Return [X, Y] of the center of cell containing provided text 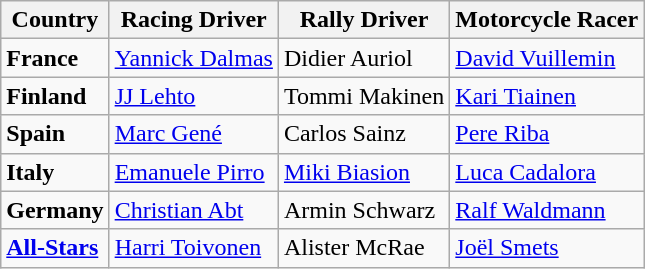
Emanuele Pirro [194, 172]
Finland [55, 96]
Rally Driver [364, 20]
Pere Riba [547, 134]
Germany [55, 210]
David Vuillemin [547, 58]
Yannick Dalmas [194, 58]
Miki Biasion [364, 172]
Christian Abt [194, 210]
Ralf Waldmann [547, 210]
France [55, 58]
Kari Tiainen [547, 96]
Motorcycle Racer [547, 20]
Spain [55, 134]
Italy [55, 172]
Carlos Sainz [364, 134]
All-Stars [55, 248]
Joël Smets [547, 248]
Racing Driver [194, 20]
Alister McRae [364, 248]
Country [55, 20]
Marc Gené [194, 134]
Armin Schwarz [364, 210]
Didier Auriol [364, 58]
Luca Cadalora [547, 172]
Tommi Makinen [364, 96]
JJ Lehto [194, 96]
Harri Toivonen [194, 248]
